Pinpoint the cell where the given text exists, returning its (X, Y) midpoint coordinate. 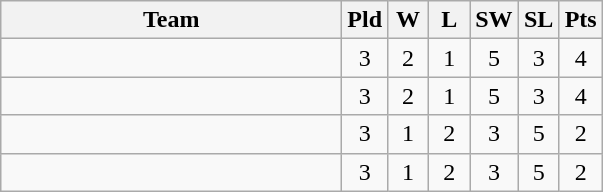
Team (172, 20)
SL (538, 20)
L (450, 20)
Pts (580, 20)
SW (494, 20)
Pld (365, 20)
W (408, 20)
